Output the (x, y) coordinate of the center of the cell containing the given text.  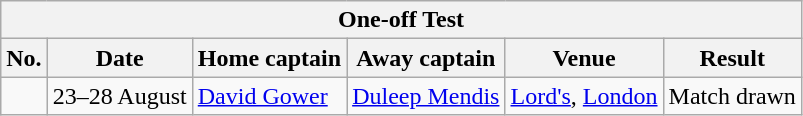
One-off Test (402, 20)
23–28 August (120, 96)
Home captain (269, 58)
Venue (584, 58)
David Gower (269, 96)
Match drawn (732, 96)
Date (120, 58)
Result (732, 58)
Duleep Mendis (426, 96)
No. (24, 58)
Away captain (426, 58)
Lord's, London (584, 96)
